Detect which cell encompasses the target text, then output its [x, y] center coordinate. 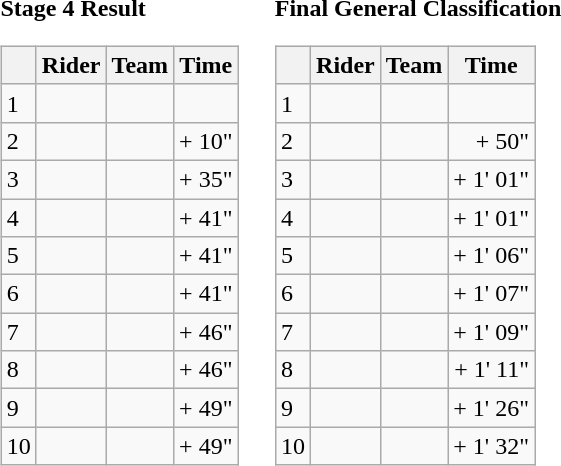
+ 1' 32" [492, 446]
+ 35" [206, 179]
+ 1' 11" [492, 370]
+ 10" [206, 141]
+ 1' 07" [492, 294]
+ 1' 09" [492, 332]
+ 1' 06" [492, 256]
+ 1' 26" [492, 408]
+ 50" [492, 141]
